For the text-containing cell, return its midpoint in (X, Y) coordinate format. 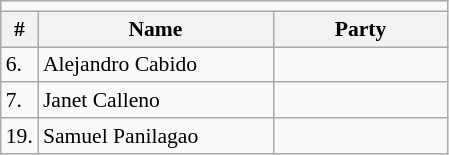
Alejandro Cabido (156, 65)
19. (20, 136)
Janet Calleno (156, 101)
Samuel Panilagao (156, 136)
6. (20, 65)
# (20, 29)
Party (360, 29)
Name (156, 29)
7. (20, 101)
